Provide the (x, y) coordinate of the cell's center where the given text is located.  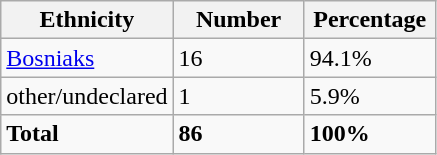
100% (370, 134)
Ethnicity (87, 20)
86 (238, 134)
other/undeclared (87, 96)
Percentage (370, 20)
5.9% (370, 96)
Number (238, 20)
1 (238, 96)
Total (87, 134)
Bosniaks (87, 58)
16 (238, 58)
94.1% (370, 58)
